Detect which cell encompasses the target text, then output its [X, Y] center coordinate. 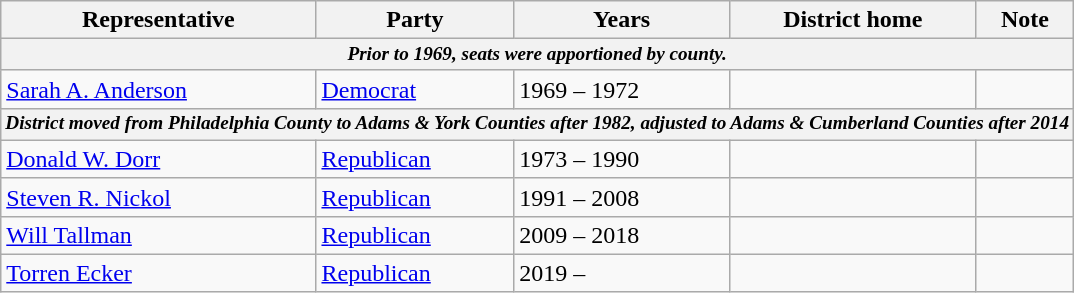
Sarah A. Anderson [158, 89]
Representative [158, 20]
Prior to 1969, seats were apportioned by county. [538, 55]
2009 – 2018 [622, 235]
1991 – 2008 [622, 197]
District home [852, 20]
Steven R. Nickol [158, 197]
Donald W. Dorr [158, 159]
Will Tallman [158, 235]
Torren Ecker [158, 273]
Party [415, 20]
Years [622, 20]
1973 – 1990 [622, 159]
Democrat [415, 89]
Note [1024, 20]
District moved from Philadelphia County to Adams & York Counties after 1982, adjusted to Adams & Cumberland Counties after 2014 [538, 125]
1969 – 1972 [622, 89]
2019 – [622, 273]
